Determine the [X, Y] coordinate at the center of the cell enclosing the given text.  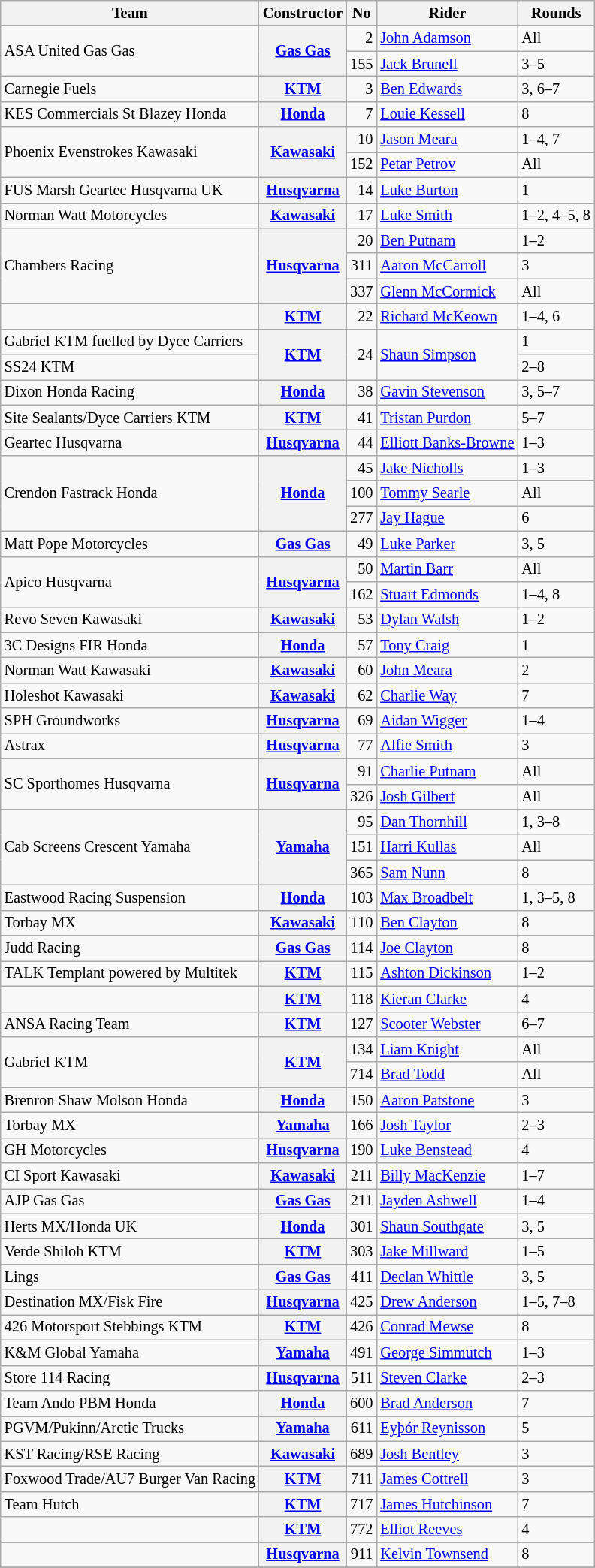
127 [361, 1024]
Luke Smith [447, 216]
Tristan Purdon [447, 418]
5–7 [556, 418]
Harri Kullas [447, 847]
KST Racing/RSE Racing [130, 1454]
Foxwood Trade/AU7 Burger Van Racing [130, 1479]
303 [361, 1252]
Store 114 Racing [130, 1378]
ASA United Gas Gas [130, 51]
Charlie Putnam [447, 771]
Dan Thornhill [447, 822]
717 [361, 1504]
Chambers Racing [130, 266]
337 [361, 291]
134 [361, 1049]
Brad Todd [447, 1075]
60 [361, 670]
George Simmutch [447, 1352]
Scooter Webster [447, 1024]
Constructor [303, 13]
Josh Taylor [447, 1125]
Joe Clayton [447, 948]
Carnegie Fuels [130, 89]
Luke Benstead [447, 1150]
Ben Putnam [447, 240]
Glenn McCormick [447, 291]
190 [361, 1150]
50 [361, 569]
Steven Clarke [447, 1378]
3–5 [556, 64]
Revo Seven Kawasaki [130, 620]
Jake Millward [447, 1252]
114 [361, 948]
166 [361, 1125]
Richard McKeown [447, 316]
Norman Watt Kawasaki [130, 670]
Crendon Fastrack Honda [130, 493]
Matt Pope Motorcycles [130, 544]
Drew Anderson [447, 1302]
Site Sealants/Dyce Carriers KTM [130, 418]
Rider [447, 13]
Jason Meara [447, 140]
44 [361, 442]
No [361, 13]
57 [361, 645]
Geartec Husqvarna [130, 442]
1–2, 4–5, 8 [556, 216]
Jayden Ashwell [447, 1201]
3C Designs FIR Honda [130, 645]
Gavin Stevenson [447, 392]
1–4, 8 [556, 594]
Luke Parker [447, 544]
77 [361, 746]
Team [130, 13]
49 [361, 544]
SS24 KTM [130, 367]
1, 3–8 [556, 822]
Eastwood Racing Suspension [130, 897]
24 [361, 354]
301 [361, 1226]
Petar Petrov [447, 164]
James Hutchinson [447, 1504]
Jack Brunell [447, 64]
K&M Global Yamaha [130, 1352]
152 [361, 164]
John Adamson [447, 38]
Destination MX/Fisk Fire [130, 1302]
Alfie Smith [447, 746]
ANSA Racing Team [130, 1024]
365 [361, 873]
6 [556, 518]
Stuart Edmonds [447, 594]
38 [361, 392]
Aaron Patstone [447, 1100]
Judd Racing [130, 948]
151 [361, 847]
KES Commercials St Blazey Honda [130, 114]
CI Sport Kawasaki [130, 1176]
Elliott Banks-Browne [447, 442]
Herts MX/Honda UK [130, 1226]
311 [361, 266]
411 [361, 1277]
Ben Edwards [447, 89]
TALK Templant powered by Multitek [130, 973]
150 [361, 1100]
Martin Barr [447, 569]
Billy MacKenzie [447, 1176]
Louie Kessell [447, 114]
1–4, 7 [556, 140]
14 [361, 190]
Team Ando PBM Honda [130, 1403]
1, 3–5, 8 [556, 897]
611 [361, 1428]
426 [361, 1327]
69 [361, 721]
Jay Hague [447, 518]
Tommy Searle [447, 493]
FUS Marsh Geartec Husqvarna UK [130, 190]
10 [361, 140]
Norman Watt Motorcycles [130, 216]
1–7 [556, 1176]
53 [361, 620]
689 [361, 1454]
1–4, 6 [556, 316]
Aaron McCarroll [447, 266]
3, 6–7 [556, 89]
Shaun Simpson [447, 354]
3, 5–7 [556, 392]
SC Sporthomes Husqvarna [130, 784]
714 [361, 1075]
Shaun Southgate [447, 1226]
600 [361, 1403]
1–5, 7–8 [556, 1302]
Ben Clayton [447, 923]
AJP Gas Gas [130, 1201]
PGVM/Pukinn/Arctic Trucks [130, 1428]
Brenron Shaw Molson Honda [130, 1100]
110 [361, 923]
Phoenix Evenstrokes Kawasaki [130, 152]
Josh Gilbert [447, 797]
911 [361, 1554]
62 [361, 695]
425 [361, 1302]
Aidan Wigger [447, 721]
Jake Nicholls [447, 468]
Holeshot Kawasaki [130, 695]
5 [556, 1428]
Apico Husqvarna [130, 581]
Kelvin Townsend [447, 1554]
Brad Anderson [447, 1403]
Cab Screens Crescent Yamaha [130, 847]
GH Motorcycles [130, 1150]
100 [361, 493]
Ashton Dickinson [447, 973]
Eyþór Reynisson [447, 1428]
Elliot Reeves [447, 1530]
Verde Shiloh KTM [130, 1252]
Dixon Honda Racing [130, 392]
Sam Nunn [447, 873]
Conrad Mewse [447, 1327]
SPH Groundworks [130, 721]
Tony Craig [447, 645]
Liam Knight [447, 1049]
Gabriel KTM [130, 1062]
511 [361, 1378]
118 [361, 999]
17 [361, 216]
Charlie Way [447, 695]
20 [361, 240]
95 [361, 822]
115 [361, 973]
162 [361, 594]
155 [361, 64]
326 [361, 797]
426 Motorsport Stebbings KTM [130, 1327]
James Cottrell [447, 1479]
772 [361, 1530]
Rounds [556, 13]
41 [361, 418]
Josh Bentley [447, 1454]
Lings [130, 1277]
Declan Whittle [447, 1277]
Gabriel KTM fuelled by Dyce Carriers [130, 342]
711 [361, 1479]
Kieran Clarke [447, 999]
45 [361, 468]
Team Hutch [130, 1504]
2–8 [556, 367]
Max Broadbelt [447, 897]
1–5 [556, 1252]
Astrax [130, 746]
Dylan Walsh [447, 620]
91 [361, 771]
6–7 [556, 1024]
491 [361, 1352]
John Meara [447, 670]
Luke Burton [447, 190]
103 [361, 897]
22 [361, 316]
277 [361, 518]
